Scan for the cell matching the given text and deliver its [X, Y] coordinate at center. 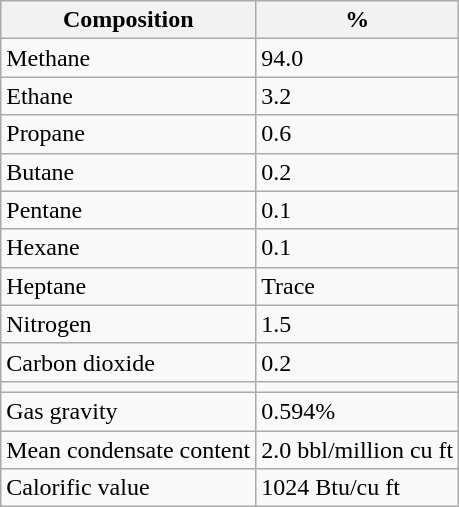
Calorific value [128, 488]
% [358, 20]
Composition [128, 20]
Carbon dioxide [128, 362]
Trace [358, 286]
Propane [128, 134]
Mean condensate content [128, 449]
Gas gravity [128, 411]
94.0 [358, 58]
1.5 [358, 324]
0.594% [358, 411]
Hexane [128, 248]
Pentane [128, 210]
1024 Btu/cu ft [358, 488]
Nitrogen [128, 324]
3.2 [358, 96]
2.0 bbl/million cu ft [358, 449]
0.6 [358, 134]
Butane [128, 172]
Heptane [128, 286]
Ethane [128, 96]
Methane [128, 58]
